Search for the cell housing the specified text and yield its (x, y) center coordinate. 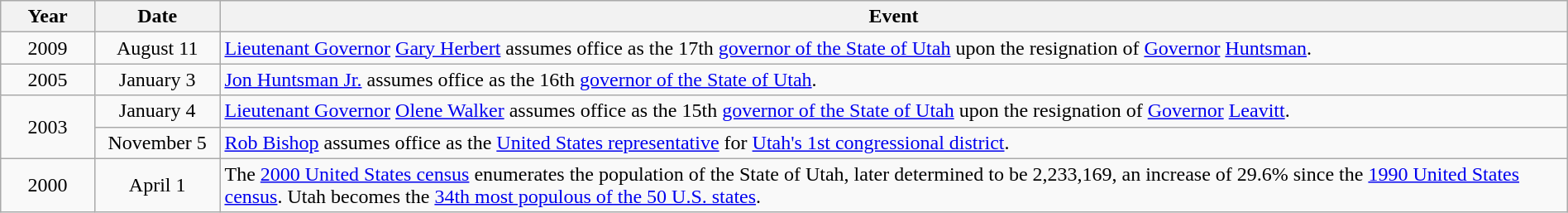
Lieutenant Governor Olene Walker assumes office as the 15th governor of the State of Utah upon the resignation of Governor Leavitt. (893, 111)
Lieutenant Governor Gary Herbert assumes office as the 17th governor of the State of Utah upon the resignation of Governor Huntsman. (893, 48)
Event (893, 17)
Year (48, 17)
Jon Huntsman Jr. assumes office as the 16th governor of the State of Utah. (893, 80)
2005 (48, 80)
2000 (48, 186)
2003 (48, 127)
August 11 (157, 48)
Rob Bishop assumes office as the United States representative for Utah's 1st congressional district. (893, 143)
January 4 (157, 111)
April 1 (157, 186)
November 5 (157, 143)
January 3 (157, 80)
Date (157, 17)
2009 (48, 48)
